Pinpoint the cell where the given text exists, returning its [X, Y] midpoint coordinate. 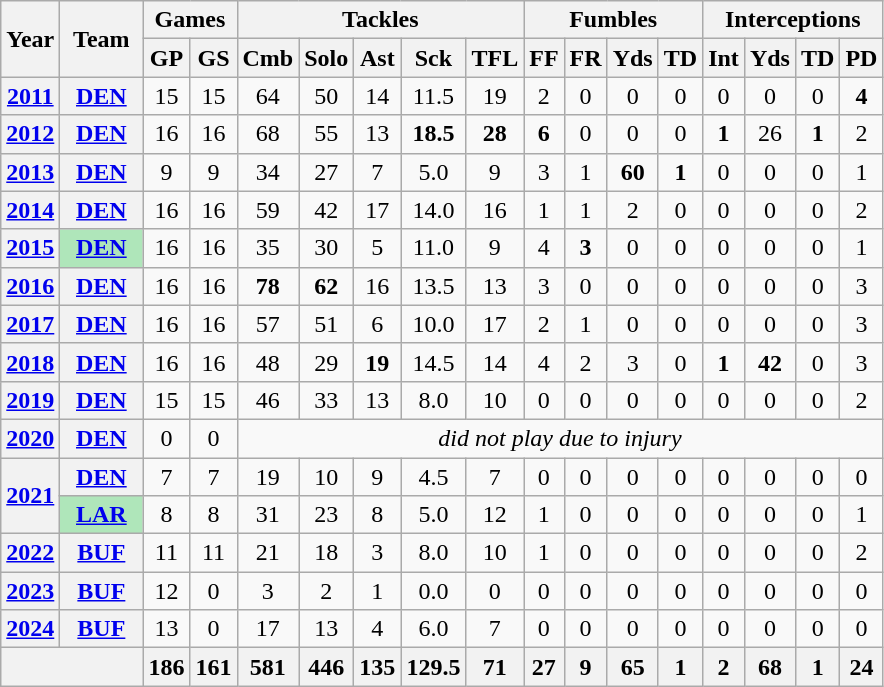
2016 [30, 286]
GP [166, 58]
29 [326, 362]
Sck [434, 58]
Team [102, 39]
50 [326, 96]
48 [268, 362]
2011 [30, 96]
GS [214, 58]
2018 [30, 362]
Fumbles [614, 20]
62 [326, 286]
Year [30, 39]
4.5 [434, 477]
35 [268, 248]
FR [586, 58]
78 [268, 286]
TFL [495, 58]
2013 [30, 172]
2023 [30, 591]
64 [268, 96]
71 [495, 667]
55 [326, 134]
11.0 [434, 248]
34 [268, 172]
18.5 [434, 134]
2020 [30, 438]
135 [378, 667]
Interceptions [793, 20]
24 [862, 667]
5 [378, 248]
129.5 [434, 667]
LAR [102, 515]
Tackles [380, 20]
186 [166, 667]
51 [326, 324]
11.5 [434, 96]
14.5 [434, 362]
2012 [30, 134]
PD [862, 58]
0.0 [434, 591]
57 [268, 324]
31 [268, 515]
26 [770, 134]
2019 [30, 400]
2014 [30, 210]
Ast [378, 58]
30 [326, 248]
Games [190, 20]
23 [326, 515]
18 [326, 553]
581 [268, 667]
28 [495, 134]
65 [632, 667]
10.0 [434, 324]
60 [632, 172]
6.0 [434, 629]
Solo [326, 58]
2015 [30, 248]
161 [214, 667]
2017 [30, 324]
FF [544, 58]
446 [326, 667]
Cmb [268, 58]
Int [724, 58]
2024 [30, 629]
2022 [30, 553]
21 [268, 553]
13.5 [434, 286]
2021 [30, 496]
14.0 [434, 210]
did not play due to injury [560, 438]
33 [326, 400]
46 [268, 400]
59 [268, 210]
